Identify which cell holds the provided text, then report its (x, y) central coordinate. 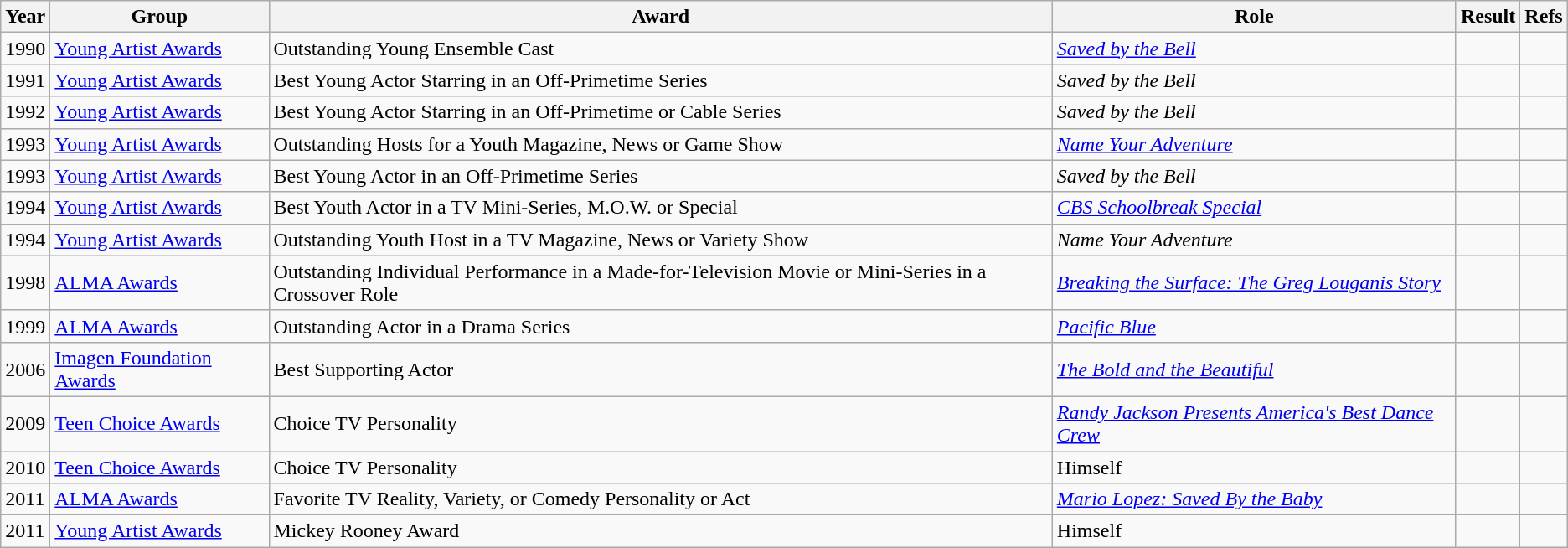
Mickey Rooney Award (660, 531)
1999 (25, 326)
Result (1488, 17)
1992 (25, 112)
Best Youth Actor in a TV Mini-Series, M.O.W. or Special (660, 208)
Favorite TV Reality, Variety, or Comedy Personality or Act (660, 499)
Best Young Actor Starring in an Off-Primetime Series (660, 80)
Role (1254, 17)
Year (25, 17)
2010 (25, 467)
Best Young Actor in an Off-Primetime Series (660, 176)
2009 (25, 424)
Mario Lopez: Saved By the Baby (1254, 499)
1998 (25, 283)
2006 (25, 369)
Imagen Foundation Awards (159, 369)
Group (159, 17)
Refs (1544, 17)
1990 (25, 49)
Best Supporting Actor (660, 369)
1991 (25, 80)
The Bold and the Beautiful (1254, 369)
Outstanding Actor in a Drama Series (660, 326)
CBS Schoolbreak Special (1254, 208)
Outstanding Individual Performance in a Made-for-Television Movie or Mini-Series in a Crossover Role (660, 283)
Award (660, 17)
Outstanding Youth Host in a TV Magazine, News or Variety Show (660, 240)
Outstanding Hosts for a Youth Magazine, News or Game Show (660, 144)
Breaking the Surface: The Greg Louganis Story (1254, 283)
Randy Jackson Presents America's Best Dance Crew (1254, 424)
Best Young Actor Starring in an Off-Primetime or Cable Series (660, 112)
Outstanding Young Ensemble Cast (660, 49)
Pacific Blue (1254, 326)
